For the text-containing cell, return its midpoint in [x, y] coordinate format. 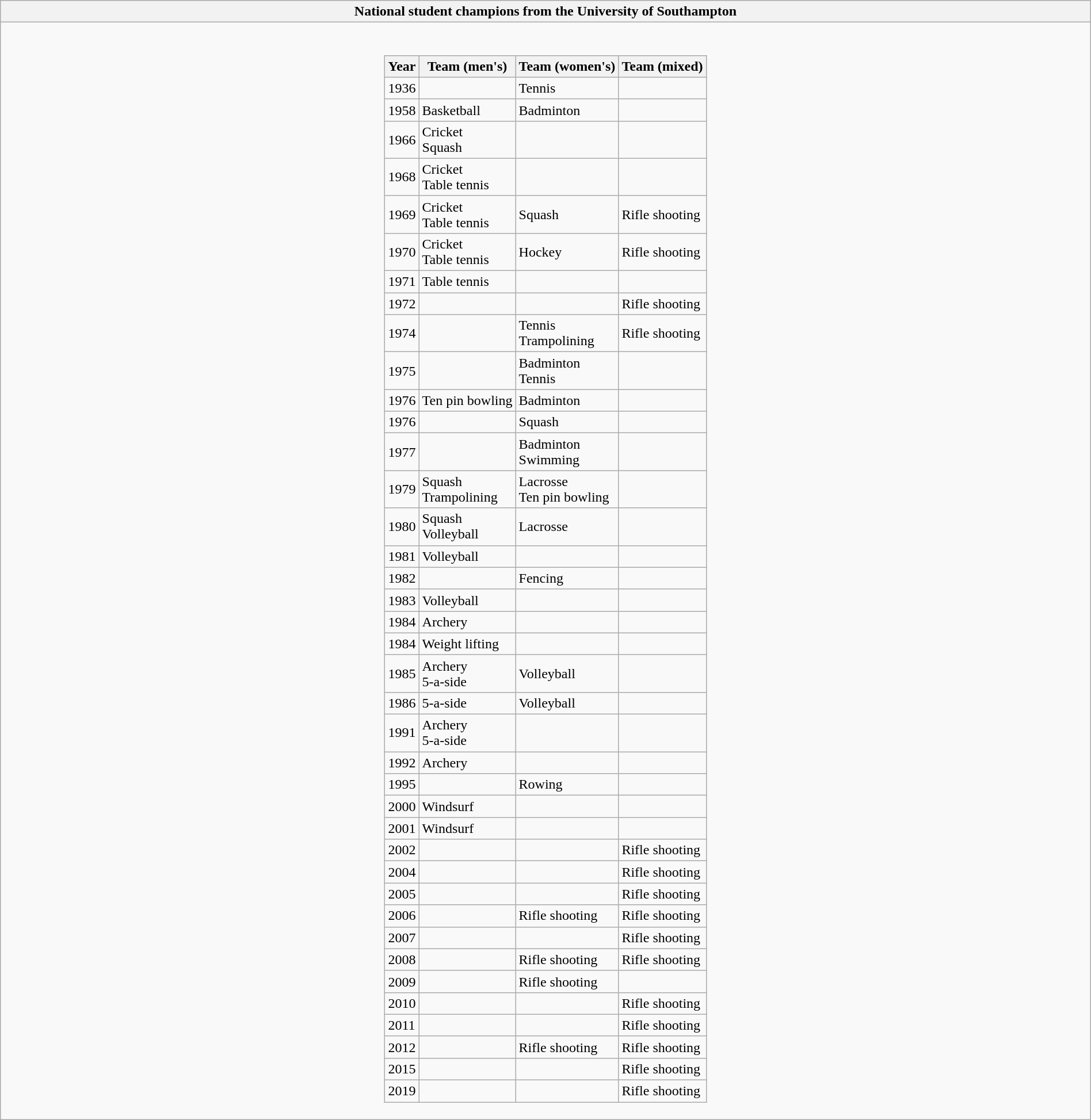
1970 [402, 252]
1991 [402, 733]
Hockey [567, 252]
2001 [402, 828]
1981 [402, 556]
Rowing [567, 785]
1986 [402, 703]
Weight lifting [467, 644]
1980 [402, 527]
2012 [402, 1047]
2004 [402, 872]
1983 [402, 600]
2015 [402, 1069]
BadmintonSwimming [567, 452]
1979 [402, 489]
Team (mixed) [662, 66]
1985 [402, 673]
1971 [402, 282]
Lacrosse [567, 527]
2005 [402, 894]
SquashTrampolining [467, 489]
5-a-side [467, 703]
National student champions from the University of Southampton [545, 12]
TennisTrampolining [567, 334]
Table tennis [467, 282]
1972 [402, 304]
BadmintonTennis [567, 370]
1936 [402, 88]
2006 [402, 916]
2007 [402, 938]
2019 [402, 1091]
1958 [402, 110]
1969 [402, 214]
Team (women's) [567, 66]
2000 [402, 806]
2011 [402, 1025]
1966 [402, 139]
2010 [402, 1003]
1974 [402, 334]
1992 [402, 763]
1977 [402, 452]
Team (men's) [467, 66]
Tennis [567, 88]
1975 [402, 370]
Fencing [567, 578]
2009 [402, 981]
1982 [402, 578]
1968 [402, 177]
CricketSquash [467, 139]
LacrosseTen pin bowling [567, 489]
2008 [402, 960]
SquashVolleyball [467, 527]
2002 [402, 850]
Basketball [467, 110]
Year [402, 66]
Ten pin bowling [467, 400]
1995 [402, 785]
